Locate the cell with the specified text and output its (X, Y) center coordinate. 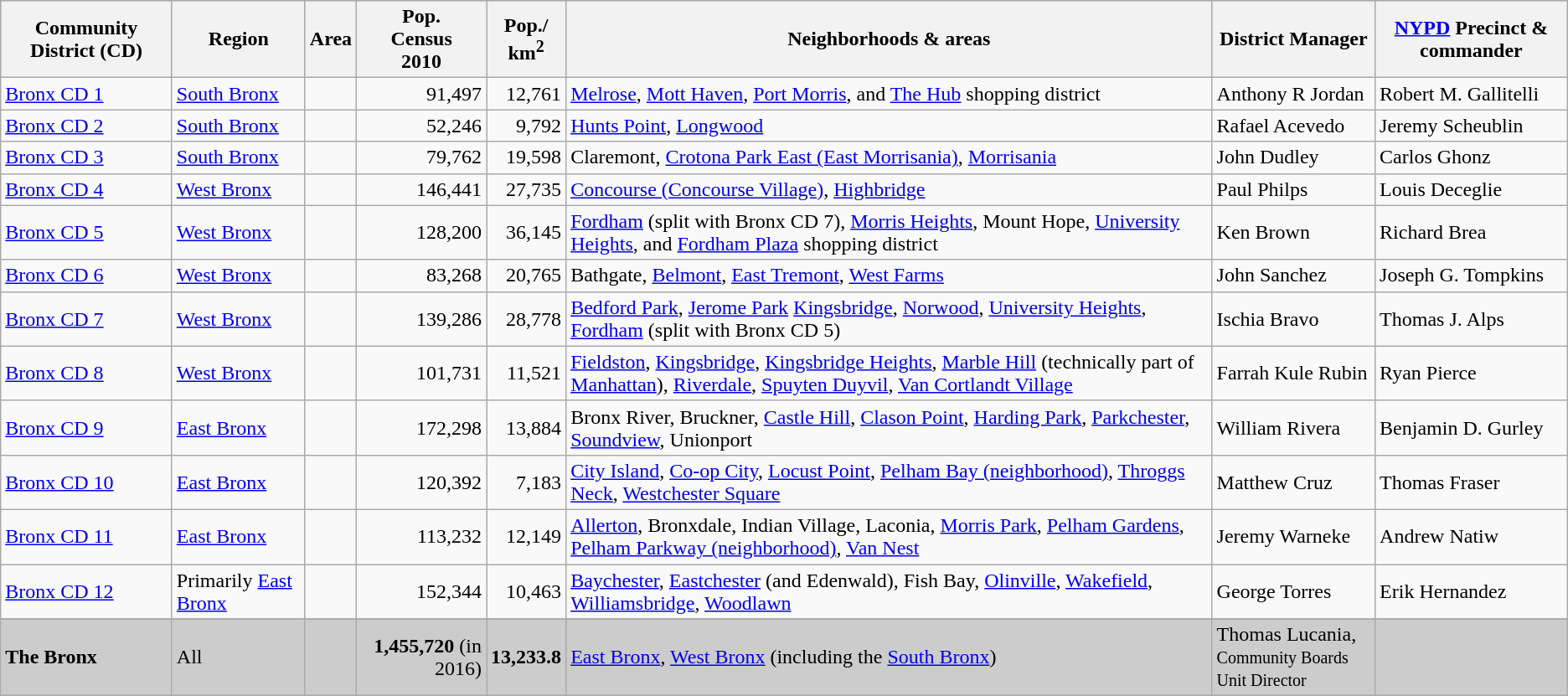
Louis Deceglie (1472, 189)
Region (238, 39)
7,183 (526, 482)
79,762 (422, 157)
36,145 (526, 233)
Bronx CD 11 (87, 536)
83,268 (422, 276)
Bronx CD 1 (87, 94)
Fordham (split with Bronx CD 7), Morris Heights, Mount Hope, University Heights, and Fordham Plaza shopping district (890, 233)
District Manager (1293, 39)
12,761 (526, 94)
Bronx CD 9 (87, 427)
Community District (CD) (87, 39)
Richard Brea (1472, 233)
Thomas J. Alps (1472, 318)
Bedford Park, Jerome Park Kingsbridge, Norwood, University Heights, Fordham (split with Bronx CD 5) (890, 318)
Carlos Ghonz (1472, 157)
Bronx CD 8 (87, 374)
Thomas Fraser (1472, 482)
13,884 (526, 427)
19,598 (526, 157)
152,344 (422, 591)
City Island, Co-op City, Locust Point, Pelham Bay (neighborhood), Throggs Neck, Westchester Square (890, 482)
Neighborhoods & areas (890, 39)
172,298 (422, 427)
113,232 (422, 536)
Melrose, Mott Haven, Port Morris, and The Hub shopping district (890, 94)
Allerton, Bronxdale, Indian Village, Laconia, Morris Park, Pelham Gardens, Pelham Parkway (neighborhood), Van Nest (890, 536)
Joseph G. Tompkins (1472, 276)
1,455,720 (in 2016) (422, 657)
Matthew Cruz (1293, 482)
George Torres (1293, 591)
Fieldston, Kingsbridge, Kingsbridge Heights, Marble Hill (technically part of Manhattan), Riverdale, Spuyten Duyvil, Van Cortlandt Village (890, 374)
Claremont, Crotona Park East (East Morrisania), Morrisania (890, 157)
146,441 (422, 189)
120,392 (422, 482)
Bronx CD 4 (87, 189)
Pop./km2 (526, 39)
28,778 (526, 318)
Rafael Acevedo (1293, 126)
Bronx CD 3 (87, 157)
Bronx CD 6 (87, 276)
Primarily East Bronx (238, 591)
27,735 (526, 189)
Farrah Kule Rubin (1293, 374)
Ken Brown (1293, 233)
Bronx CD 12 (87, 591)
Robert M. Gallitelli (1472, 94)
All (238, 657)
52,246 (422, 126)
Bronx CD 5 (87, 233)
10,463 (526, 591)
NYPD Precinct & commander (1472, 39)
11,521 (526, 374)
128,200 (422, 233)
Area (330, 39)
Anthony R Jordan (1293, 94)
Hunts Point, Longwood (890, 126)
12,149 (526, 536)
Pop.Census2010 (422, 39)
Ryan Pierce (1472, 374)
Bronx CD 7 (87, 318)
John Sanchez (1293, 276)
9,792 (526, 126)
Jeremy Scheublin (1472, 126)
Andrew Natiw (1472, 536)
13,233.8 (526, 657)
91,497 (422, 94)
The Bronx (87, 657)
Benjamin D. Gurley (1472, 427)
East Bronx, West Bronx (including the South Bronx) (890, 657)
Bronx River, Bruckner, Castle Hill, Clason Point, Harding Park, Parkchester, Soundview, Unionport (890, 427)
Thomas Lucania, Community Boards Unit Director (1293, 657)
101,731 (422, 374)
William Rivera (1293, 427)
Bronx CD 2 (87, 126)
John Dudley (1293, 157)
Baychester, Eastchester (and Edenwald), Fish Bay, Olinville, Wakefield, Williamsbridge, Woodlawn (890, 591)
Ischia Bravo (1293, 318)
Bathgate, Belmont, East Tremont, West Farms (890, 276)
Paul Philps (1293, 189)
Concourse (Concourse Village), Highbridge (890, 189)
Bronx CD 10 (87, 482)
139,286 (422, 318)
Jeremy Warneke (1293, 536)
Erik Hernandez (1472, 591)
20,765 (526, 276)
